Find where the given text appears and provide that cell's center as (X, Y) coordinate. 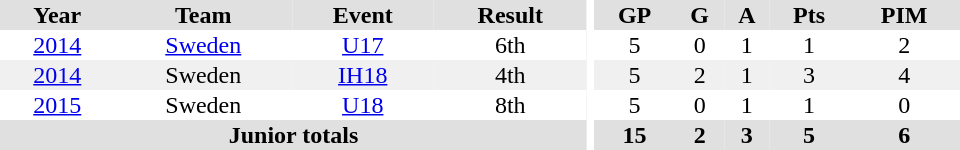
Event (363, 15)
6 (904, 135)
4th (511, 75)
GP (635, 15)
G (700, 15)
4 (904, 75)
Pts (810, 15)
Year (58, 15)
IH18 (363, 75)
U17 (363, 45)
Team (204, 15)
A (747, 15)
15 (635, 135)
Result (511, 15)
6th (511, 45)
PIM (904, 15)
U18 (363, 105)
2015 (58, 105)
8th (511, 105)
Junior totals (294, 135)
